Detect which cell encompasses the target text, then output its [x, y] center coordinate. 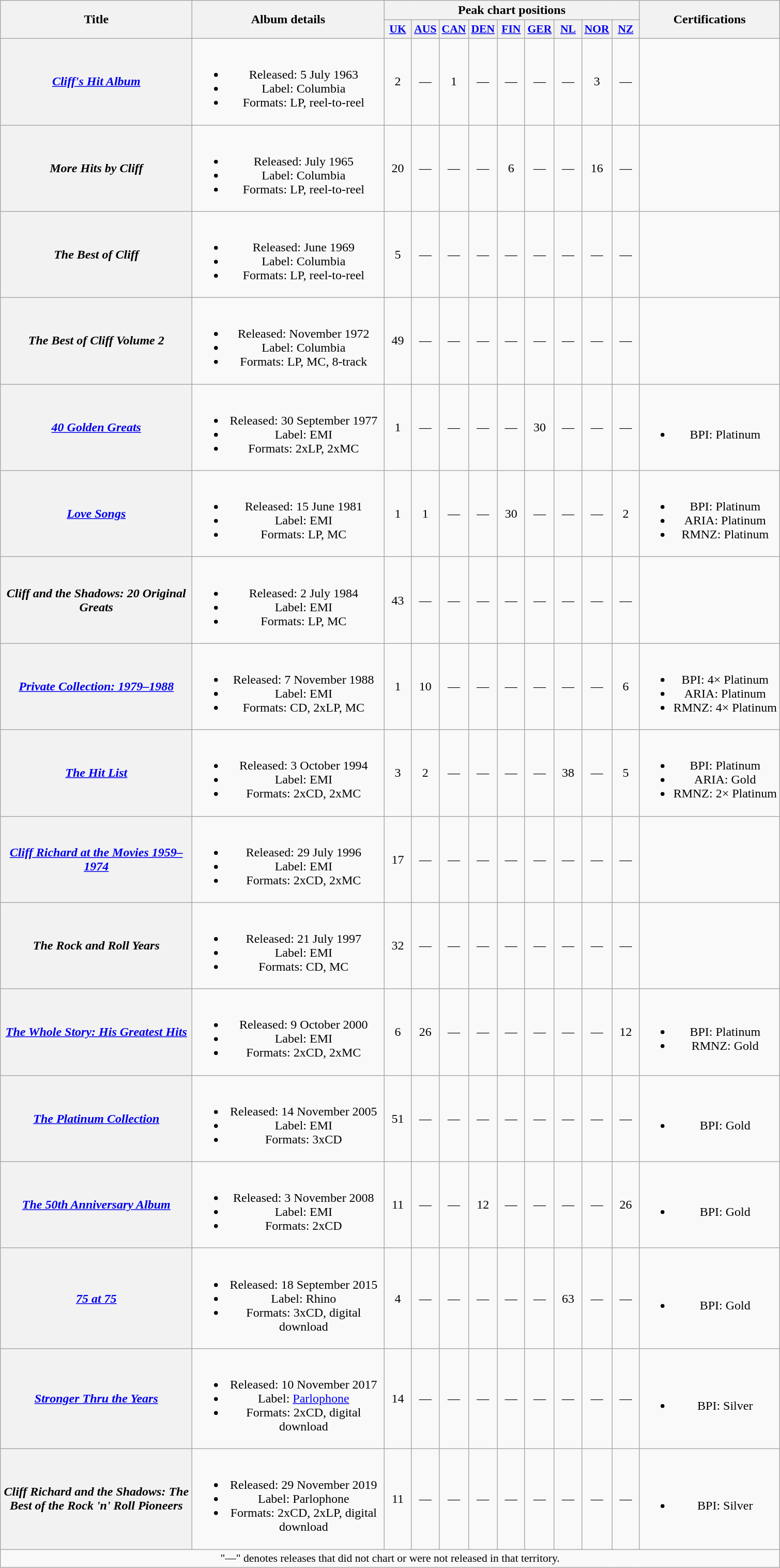
BPI: PlatinumARIA: GoldRMNZ: 2× Platinum [709, 773]
Title [96, 20]
BPI: Platinum [709, 427]
GER [540, 29]
The Rock and Roll Years [96, 945]
14 [398, 1398]
Released: 9 October 2000Label: EMIFormats: 2xCD, 2xMC [288, 1032]
51 [398, 1118]
20 [398, 169]
BPI: 4× PlatinumARIA: PlatinumRMNZ: 4× Platinum [709, 687]
10 [425, 687]
BPI: PlatinumRMNZ: Gold [709, 1032]
NZ [625, 29]
Peak chart positions [512, 10]
Released: 30 September 1977Label: EMIFormats: 2xLP, 2xMC [288, 427]
Love Songs [96, 514]
DEN [483, 29]
Released: 29 July 1996Label: EMIFormats: 2xCD, 2xMC [288, 860]
The Hit List [96, 773]
AUS [425, 29]
Released: 5 July 1963Label: ColumbiaFormats: LP, reel-to-reel [288, 82]
Cliff's Hit Album [96, 82]
Released: 2 July 1984Label: EMIFormats: LP, MC [288, 600]
Released: 10 November 2017Label: ParlophoneFormats: 2xCD, digital download [288, 1398]
Certifications [709, 20]
63 [568, 1298]
43 [398, 600]
UK [398, 29]
Released: 3 November 2008Label: EMIFormats: 2xCD [288, 1205]
The 50th Anniversary Album [96, 1205]
17 [398, 860]
The Best of Cliff [96, 254]
49 [398, 341]
BPI: PlatinumARIA: PlatinumRMNZ: Platinum [709, 514]
Cliff and the Shadows: 20 Original Greats [96, 600]
16 [597, 169]
Released: 3 October 1994Label: EMIFormats: 2xCD, 2xMC [288, 773]
Released: 29 November 2019Label: ParlophoneFormats: 2xCD, 2xLP, digital download [288, 1499]
More Hits by Cliff [96, 169]
Private Collection: 1979–1988 [96, 687]
75 at 75 [96, 1298]
Released: 15 June 1981Label: EMIFormats: LP, MC [288, 514]
40 Golden Greats [96, 427]
The Best of Cliff Volume 2 [96, 341]
NOR [597, 29]
The Whole Story: His Greatest Hits [96, 1032]
CAN [454, 29]
Released: 21 July 1997Label: EMIFormats: CD, MC [288, 945]
32 [398, 945]
Released: 18 September 2015Label: RhinoFormats: 3xCD, digital download [288, 1298]
Released: June 1969Label: ColumbiaFormats: LP, reel-to-reel [288, 254]
Cliff Richard and the Shadows: The Best of the Rock 'n' Roll Pioneers [96, 1499]
The Platinum Collection [96, 1118]
Album details [288, 20]
FIN [511, 29]
Stronger Thru the Years [96, 1398]
38 [568, 773]
"—" denotes releases that did not chart or were not released in that territory. [390, 1559]
Released: 7 November 1988Label: EMIFormats: CD, 2xLP, MC [288, 687]
Released: 14 November 2005Label: EMIFormats: 3xCD [288, 1118]
4 [398, 1298]
Cliff Richard at the Movies 1959–1974 [96, 860]
Released: November 1972Label: ColumbiaFormats: LP, MC, 8-track [288, 341]
NL [568, 29]
Released: July 1965Label: ColumbiaFormats: LP, reel-to-reel [288, 169]
